Identify which cell holds the provided text, then report its (x, y) central coordinate. 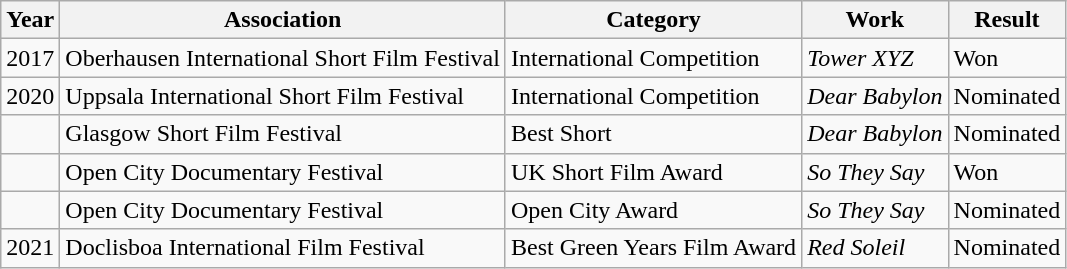
Year (30, 20)
2020 (30, 96)
Red Soleil (875, 248)
Open City Award (653, 210)
Category (653, 20)
2017 (30, 58)
Tower XYZ (875, 58)
Doclisboa International Film Festival (283, 248)
UK Short Film Award (653, 172)
Oberhausen International Short Film Festival (283, 58)
Result (1007, 20)
Uppsala International Short Film Festival (283, 96)
Glasgow Short Film Festival (283, 134)
Best Short (653, 134)
Work (875, 20)
2021 (30, 248)
Best Green Years Film Award (653, 248)
Association (283, 20)
